For the text-containing cell, return its midpoint in (X, Y) coordinate format. 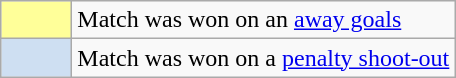
Match was won on a penalty shoot-out (264, 58)
Match was won on an away goals (264, 20)
